Detect which cell encompasses the target text, then output its (x, y) center coordinate. 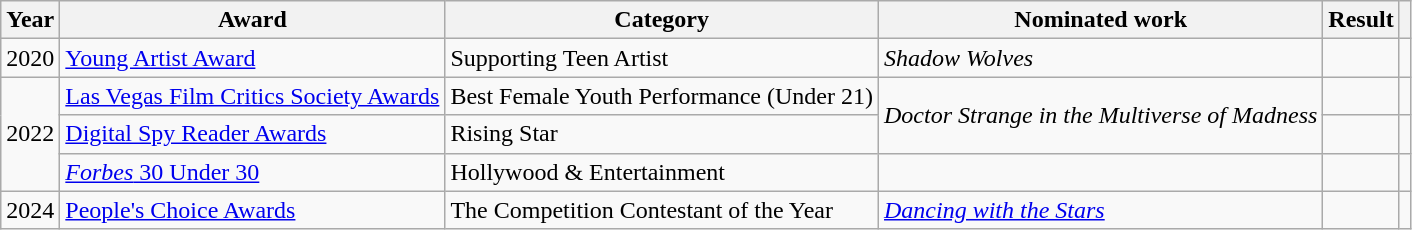
Best Female Youth Performance (Under 21) (662, 96)
Doctor Strange in the Multiverse of Madness (1101, 115)
People's Choice Awards (252, 210)
Shadow Wolves (1101, 58)
Award (252, 20)
2020 (30, 58)
Dancing with the Stars (1101, 210)
Result (1361, 20)
Category (662, 20)
Nominated work (1101, 20)
Rising Star (662, 134)
Young Artist Award (252, 58)
Las Vegas Film Critics Society Awards (252, 96)
Year (30, 20)
Hollywood & Entertainment (662, 172)
2024 (30, 210)
Digital Spy Reader Awards (252, 134)
Supporting Teen Artist (662, 58)
The Competition Contestant of the Year (662, 210)
Forbes 30 Under 30 (252, 172)
2022 (30, 134)
